Extract the (x, y) coordinate from the center of the cell holding the provided text.  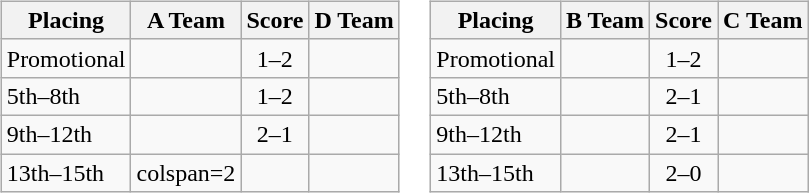
A Team (186, 20)
C Team (763, 20)
B Team (604, 20)
D Team (354, 20)
2–0 (684, 173)
colspan=2 (186, 173)
